Scan for the cell matching the given text and deliver its (X, Y) coordinate at center. 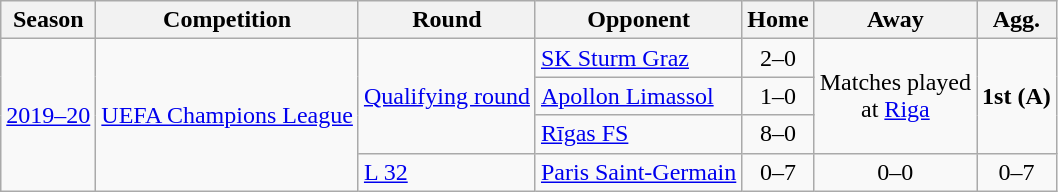
0–0 (895, 172)
8–0 (778, 134)
L 32 (446, 172)
Apollon Limassol (638, 96)
Competition (228, 20)
UEFA Champions League (228, 115)
Qualifying round (446, 96)
Season (48, 20)
Home (778, 20)
Away (895, 20)
Round (446, 20)
Paris Saint-Germain (638, 172)
Rīgas FS (638, 134)
2–0 (778, 58)
1st (A) (1017, 96)
1–0 (778, 96)
SK Sturm Graz (638, 58)
2019–20 (48, 115)
Agg. (1017, 20)
Opponent (638, 20)
Matches played at Riga (895, 96)
